Scan for the cell matching the given text and deliver its (x, y) coordinate at center. 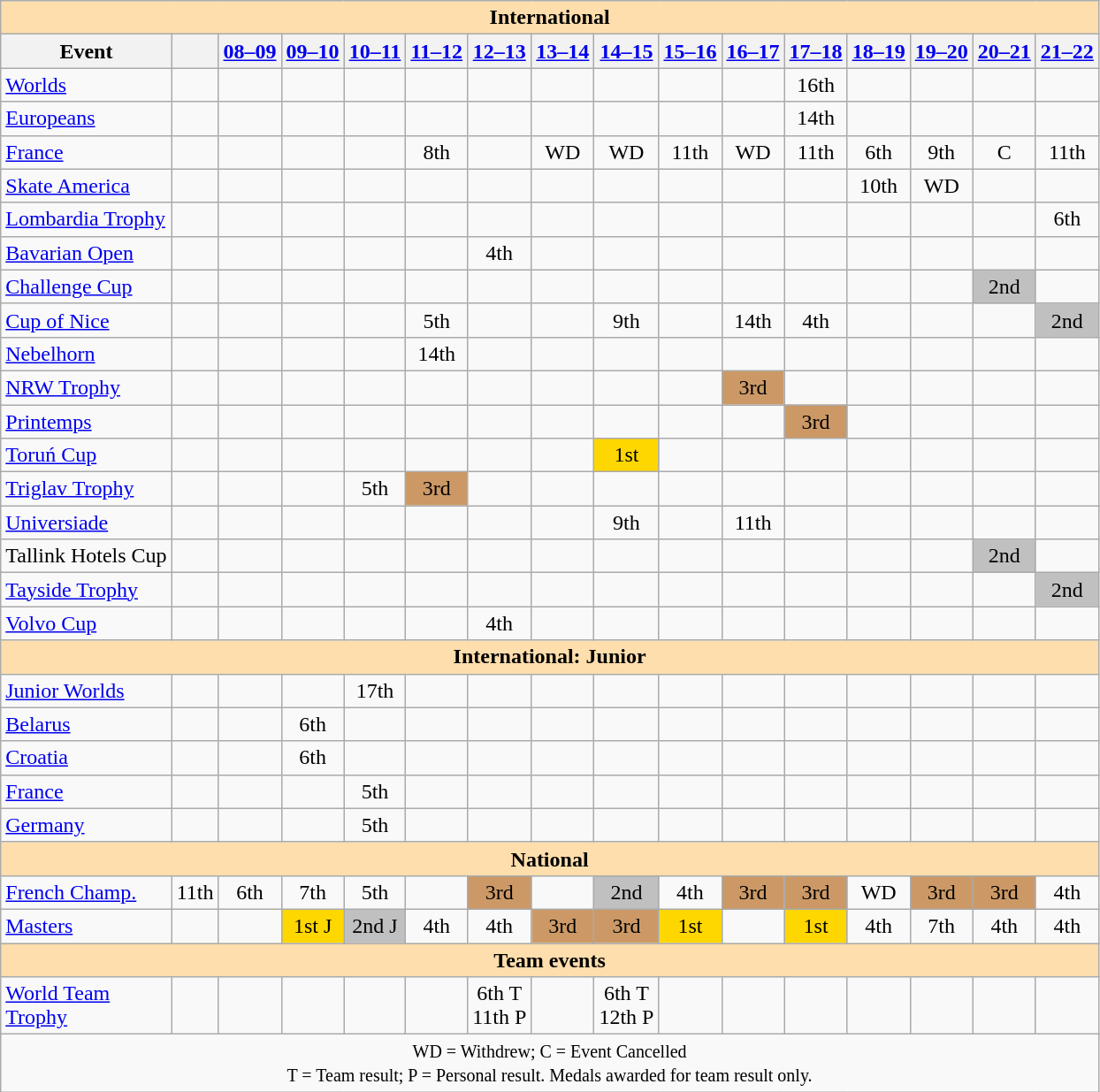
WD = Withdrew; C = Event Cancelled T = Team result; P = Personal result. Medals awarded for team result only. (550, 1063)
10th (879, 186)
French Champ. (87, 892)
20–21 (1005, 51)
19–20 (941, 51)
Toruń Cup (87, 455)
08–09 (249, 51)
Tallink Hotels Cup (87, 556)
Junior Worlds (87, 691)
18–19 (879, 51)
World TeamTrophy (87, 1006)
Nebelhorn (87, 354)
1st J (313, 926)
Lombardia Trophy (87, 219)
17–18 (815, 51)
09–10 (313, 51)
Worlds (87, 85)
Team events (550, 959)
13–14 (562, 51)
2nd J (375, 926)
12–13 (500, 51)
Cup of Nice (87, 320)
C (1005, 152)
Skate America (87, 186)
Event (87, 51)
8th (437, 152)
6th T 12th P (626, 1006)
Printemps (87, 422)
6th T 11th P (500, 1006)
15–16 (690, 51)
14–15 (626, 51)
Belarus (87, 724)
International (550, 18)
17th (375, 691)
16th (815, 85)
International: Junior (550, 657)
Universiade (87, 523)
Croatia (87, 758)
NRW Trophy (87, 387)
16–17 (753, 51)
21–22 (1066, 51)
Masters (87, 926)
Bavarian Open (87, 253)
Challenge Cup (87, 286)
Triglav Trophy (87, 489)
National (550, 859)
10–11 (375, 51)
11–12 (437, 51)
Europeans (87, 118)
Tayside Trophy (87, 590)
Volvo Cup (87, 623)
Germany (87, 825)
